Provide the (x, y) coordinate of the cell's center where the given text is located.  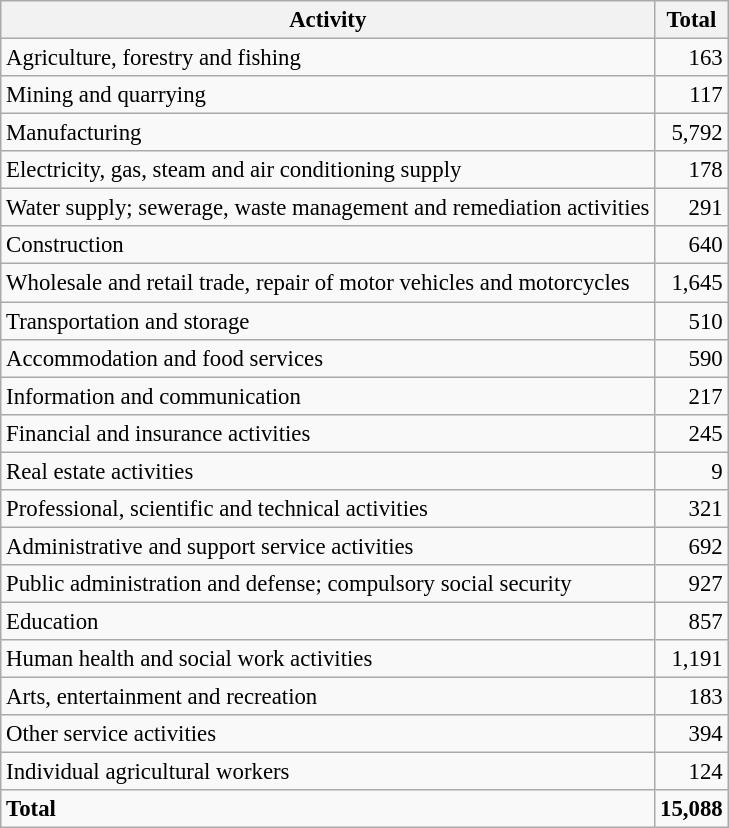
1,191 (692, 659)
640 (692, 245)
1,645 (692, 283)
217 (692, 396)
9 (692, 471)
Water supply; sewerage, waste management and remediation activities (328, 208)
Arts, entertainment and recreation (328, 697)
590 (692, 358)
5,792 (692, 133)
Wholesale and retail trade, repair of motor vehicles and motorcycles (328, 283)
15,088 (692, 809)
178 (692, 170)
Mining and quarrying (328, 95)
Individual agricultural workers (328, 772)
Electricity, gas, steam and air conditioning supply (328, 170)
692 (692, 546)
510 (692, 321)
Accommodation and food services (328, 358)
Real estate activities (328, 471)
291 (692, 208)
Financial and insurance activities (328, 433)
124 (692, 772)
245 (692, 433)
Education (328, 621)
321 (692, 509)
Manufacturing (328, 133)
927 (692, 584)
Information and communication (328, 396)
183 (692, 697)
Human health and social work activities (328, 659)
857 (692, 621)
394 (692, 734)
Public administration and defense; compulsory social security (328, 584)
163 (692, 58)
Professional, scientific and technical activities (328, 509)
Administrative and support service activities (328, 546)
Other service activities (328, 734)
Transportation and storage (328, 321)
117 (692, 95)
Activity (328, 20)
Construction (328, 245)
Agriculture, forestry and fishing (328, 58)
